For the text-containing cell, return its midpoint in (x, y) coordinate format. 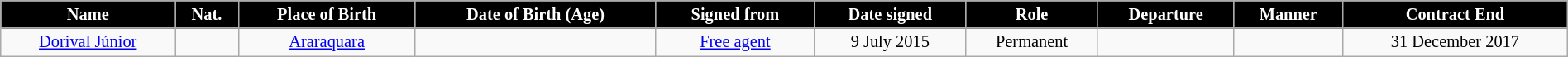
Signed from (735, 14)
Dorival Júnior (88, 42)
Permanent (1032, 42)
9 July 2015 (890, 42)
Name (88, 14)
Date signed (890, 14)
Contract End (1456, 14)
Nat. (207, 14)
Departure (1166, 14)
Manner (1288, 14)
Role (1032, 14)
31 December 2017 (1456, 42)
Date of Birth (Age) (536, 14)
Free agent (735, 42)
Place of Birth (327, 14)
Araraquara (327, 42)
